Scan for the cell matching the given text and deliver its (x, y) coordinate at center. 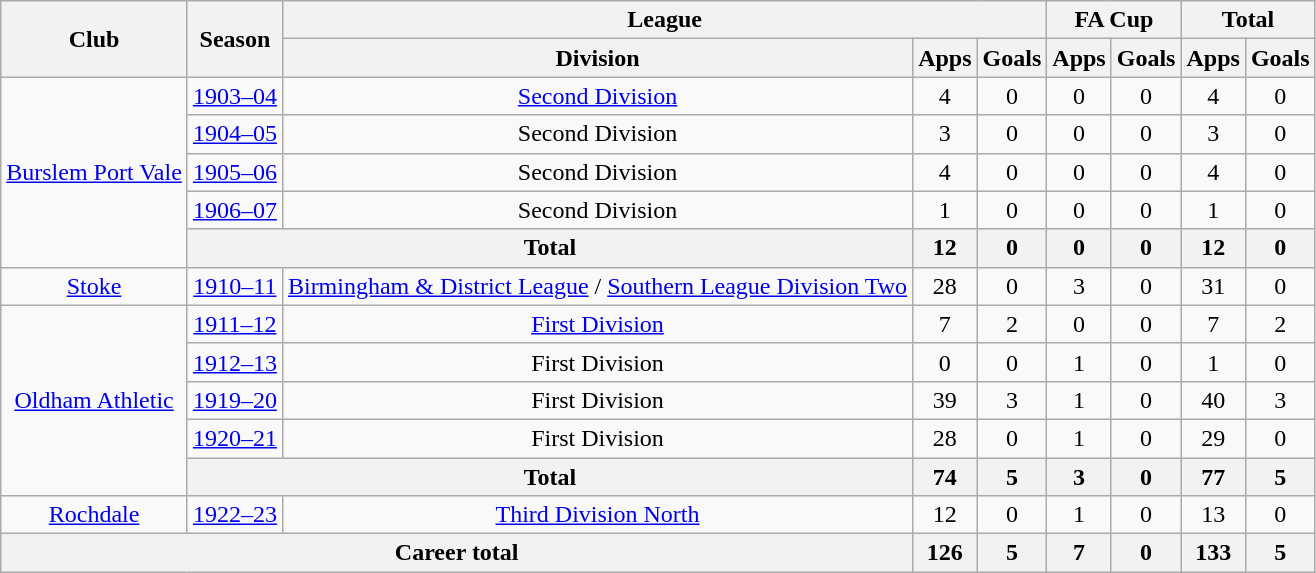
126 (945, 553)
1920–21 (234, 438)
Oldham Athletic (94, 400)
1905–06 (234, 172)
133 (1213, 553)
1922–23 (234, 515)
1912–13 (234, 362)
Rochdale (94, 515)
1919–20 (234, 400)
74 (945, 477)
Division (597, 58)
Burslem Port Vale (94, 172)
77 (1213, 477)
1906–07 (234, 210)
40 (1213, 400)
League (664, 20)
1910–11 (234, 286)
39 (945, 400)
Third Division North (597, 515)
Stoke (94, 286)
FA Cup (1114, 20)
Career total (457, 553)
Club (94, 39)
1904–05 (234, 134)
29 (1213, 438)
1911–12 (234, 324)
1903–04 (234, 96)
13 (1213, 515)
Season (234, 39)
Birmingham & District League / Southern League Division Two (597, 286)
31 (1213, 286)
